Locate the cell with the specified text and output its [X, Y] center coordinate. 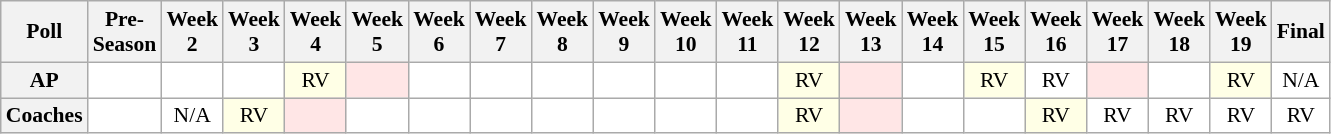
Week6 [439, 32]
Week7 [501, 32]
Week19 [1241, 32]
Week9 [624, 32]
Week13 [871, 32]
Pre-Season [125, 32]
Week3 [254, 32]
Week2 [192, 32]
Week12 [809, 32]
Week16 [1056, 32]
Poll [44, 32]
Week15 [994, 32]
Week18 [1179, 32]
Final [1301, 32]
Week17 [1118, 32]
Week5 [377, 32]
Week11 [748, 32]
AP [44, 80]
Week10 [686, 32]
Coaches [44, 116]
Week4 [316, 32]
Week8 [562, 32]
Week14 [933, 32]
